Determine the [x, y] coordinate at the center of the cell enclosing the given text.  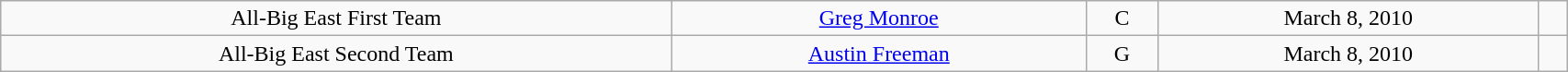
All-Big East Second Team [336, 54]
Austin Freeman [879, 54]
All-Big East First Team [336, 18]
C [1122, 18]
G [1122, 54]
Greg Monroe [879, 18]
